Extract the [X, Y] coordinate from the center of the cell holding the provided text.  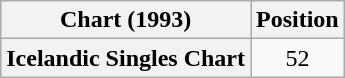
Icelandic Singles Chart [126, 58]
Chart (1993) [126, 20]
Position [297, 20]
52 [297, 58]
